Extract the [x, y] coordinate from the center of the cell holding the provided text.  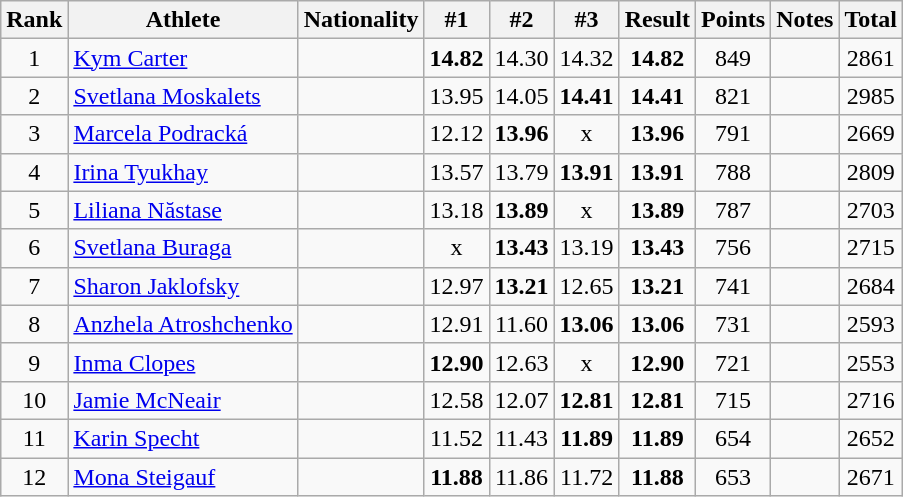
2703 [871, 210]
Total [871, 20]
2715 [871, 248]
2809 [871, 172]
721 [734, 362]
2861 [871, 58]
849 [734, 58]
Kym Carter [183, 58]
Liliana Năstase [183, 210]
13.18 [456, 210]
Nationality [361, 20]
653 [734, 477]
12.65 [586, 286]
13.19 [586, 248]
11.72 [586, 477]
1 [34, 58]
5 [34, 210]
7 [34, 286]
11.86 [522, 477]
4 [34, 172]
741 [734, 286]
#1 [456, 20]
731 [734, 324]
14.05 [522, 96]
Notes [805, 20]
Svetlana Moskalets [183, 96]
Jamie McNeair [183, 400]
12.58 [456, 400]
10 [34, 400]
12.91 [456, 324]
13.95 [456, 96]
Mona Steigauf [183, 477]
Sharon Jaklofsky [183, 286]
9 [34, 362]
791 [734, 134]
2684 [871, 286]
788 [734, 172]
#2 [522, 20]
2669 [871, 134]
8 [34, 324]
12.12 [456, 134]
6 [34, 248]
Result [657, 20]
12.07 [522, 400]
14.30 [522, 58]
Karin Specht [183, 438]
2671 [871, 477]
715 [734, 400]
12 [34, 477]
11 [34, 438]
13.79 [522, 172]
2652 [871, 438]
Svetlana Buraga [183, 248]
11.43 [522, 438]
787 [734, 210]
11.60 [522, 324]
Rank [34, 20]
2985 [871, 96]
756 [734, 248]
14.32 [586, 58]
Irina Tyukhay [183, 172]
Athlete [183, 20]
12.63 [522, 362]
12.97 [456, 286]
654 [734, 438]
2593 [871, 324]
11.52 [456, 438]
3 [34, 134]
821 [734, 96]
Anzhela Atroshchenko [183, 324]
Marcela Podracká [183, 134]
#3 [586, 20]
Inma Clopes [183, 362]
Points [734, 20]
2 [34, 96]
2553 [871, 362]
2716 [871, 400]
13.57 [456, 172]
